Extract the [x, y] coordinate from the center of the cell holding the provided text.  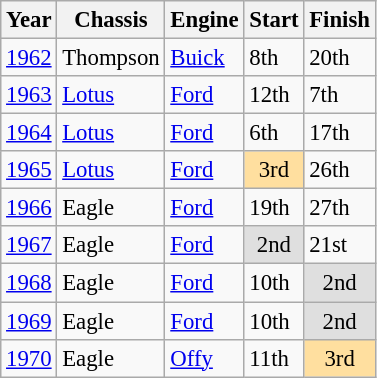
Offy [204, 358]
Buick [204, 58]
27th [340, 208]
8th [274, 58]
1968 [29, 283]
Year [29, 20]
1970 [29, 358]
11th [274, 358]
7th [340, 95]
Chassis [111, 20]
6th [274, 133]
12th [274, 95]
1962 [29, 58]
Start [274, 20]
1966 [29, 208]
21st [340, 245]
1963 [29, 95]
1965 [29, 170]
1969 [29, 321]
1967 [29, 245]
26th [340, 170]
19th [274, 208]
1964 [29, 133]
17th [340, 133]
Engine [204, 20]
Finish [340, 20]
Thompson [111, 58]
20th [340, 58]
